Scan for the cell matching the given text and deliver its (x, y) coordinate at center. 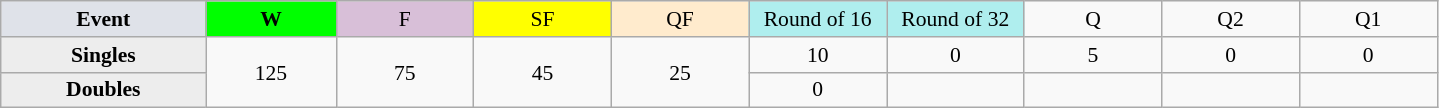
Round of 16 (818, 19)
Round of 32 (955, 19)
Q (1093, 19)
Q1 (1368, 19)
Q2 (1231, 19)
25 (680, 72)
W (271, 19)
125 (271, 72)
Event (104, 19)
Singles (104, 55)
Doubles (104, 90)
10 (818, 55)
SF (543, 19)
75 (405, 72)
45 (543, 72)
5 (1093, 55)
F (405, 19)
QF (680, 19)
